Pinpoint the cell where the given text exists, returning its [X, Y] midpoint coordinate. 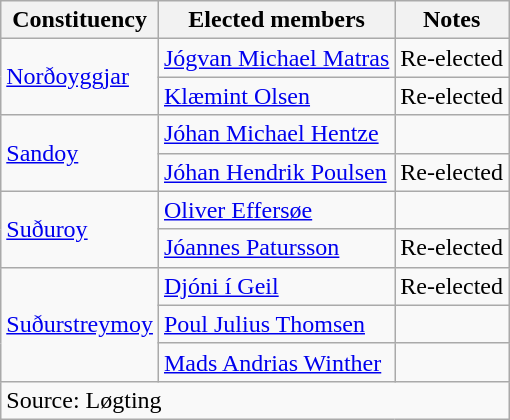
Sandoy [80, 153]
Suðuroy [80, 229]
Source: Løgting [255, 400]
Oliver Effersøe [276, 210]
Djóni í Geil [276, 286]
Notes [452, 20]
Suðurstreymoy [80, 324]
Mads Andrias Winther [276, 362]
Poul Julius Thomsen [276, 324]
Klæmint Olsen [276, 96]
Constituency [80, 20]
Jógvan Michael Matras [276, 58]
Jóannes Patursson [276, 248]
Elected members [276, 20]
Jóhan Hendrik Poulsen [276, 172]
Jóhan Michael Hentze [276, 134]
Norðoyggjar [80, 77]
